From the cell containing the given text, extract its center point as (X, Y) coordinate. 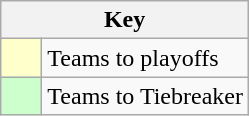
Teams to playoffs (146, 58)
Teams to Tiebreaker (146, 96)
Key (125, 20)
